Identify which cell holds the provided text, then report its (X, Y) central coordinate. 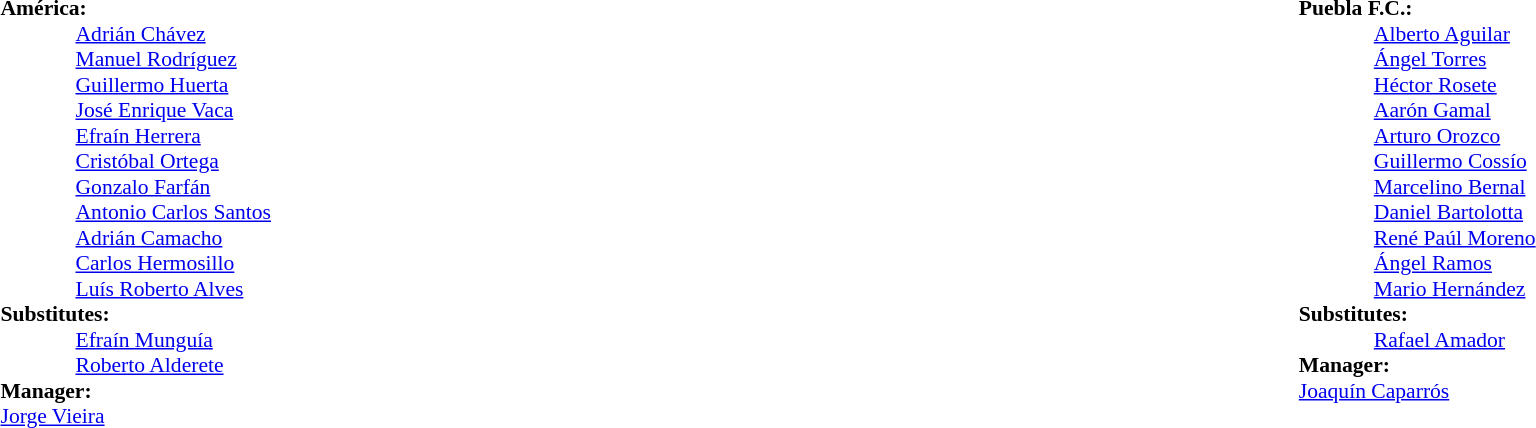
Aarón Gamal (1455, 111)
Carlos Hermosillo (174, 263)
Ángel Ramos (1455, 263)
Roberto Alderete (174, 365)
Ángel Torres (1455, 59)
René Paúl Moreno (1455, 238)
Adrián Chávez (174, 34)
Marcelino Bernal (1455, 187)
Gonzalo Farfán (174, 187)
Arturo Orozco (1455, 136)
Mario Hernández (1455, 289)
Adrián Camacho (174, 238)
Cristóbal Ortega (174, 161)
Héctor Rosete (1455, 85)
Guillermo Huerta (174, 85)
Joaquín Caparrós (1418, 391)
Antonio Carlos Santos (174, 213)
Efraín Munguía (174, 340)
Daniel Bartolotta (1455, 213)
Guillermo Cossío (1455, 161)
Efraín Herrera (174, 136)
Luís Roberto Alves (174, 289)
Manuel Rodríguez (174, 59)
José Enrique Vaca (174, 111)
Rafael Amador (1455, 340)
Alberto Aguilar (1455, 34)
